Locate the cell with the specified text and output its [x, y] center coordinate. 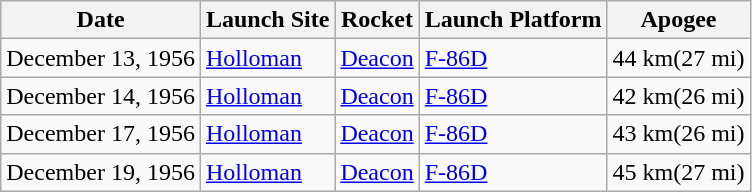
Apogee [678, 20]
Launch Platform [513, 20]
43 km(26 mi) [678, 134]
December 17, 1956 [101, 134]
December 14, 1956 [101, 96]
Launch Site [267, 20]
Rocket [377, 20]
45 km(27 mi) [678, 172]
December 19, 1956 [101, 172]
Date [101, 20]
December 13, 1956 [101, 58]
42 km(26 mi) [678, 96]
44 km(27 mi) [678, 58]
